Identify which cell holds the provided text, then report its [X, Y] central coordinate. 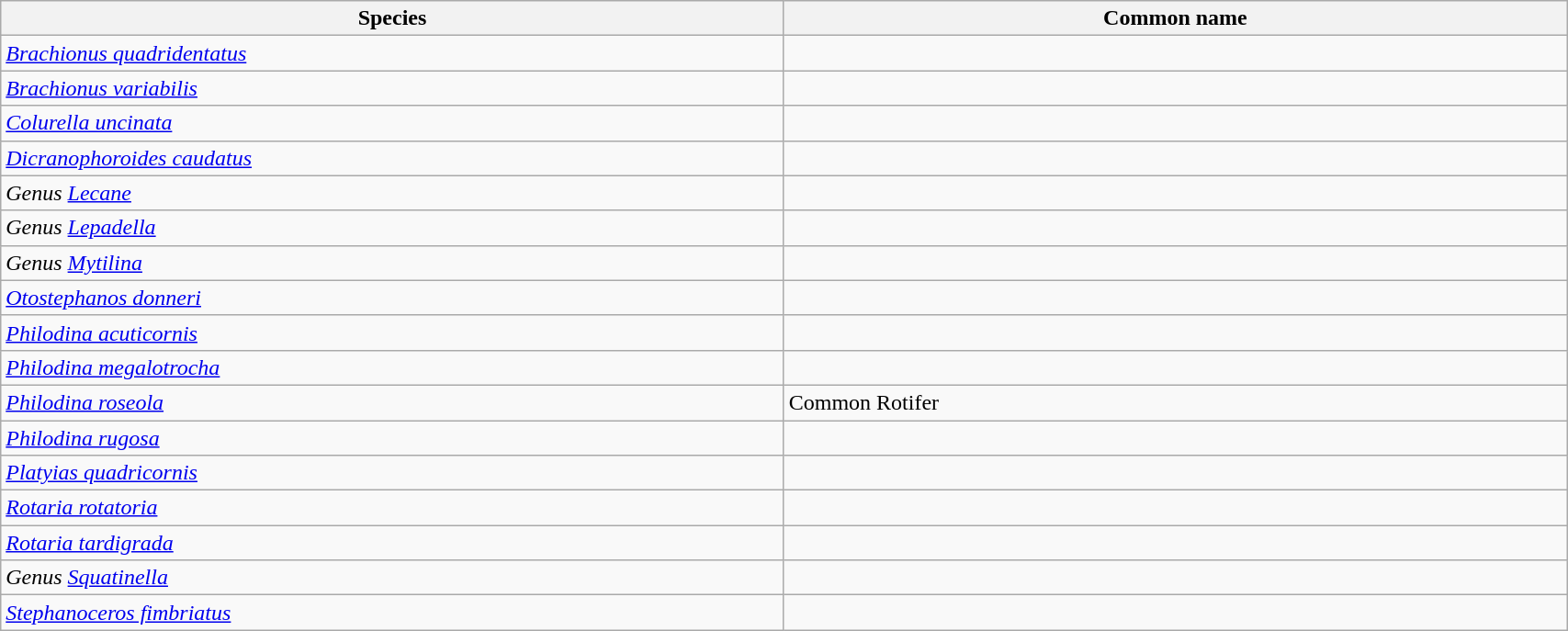
Common name [1175, 18]
Species [392, 18]
Rotaria rotatoria [392, 508]
Colurella uncinata [392, 123]
Brachionus variabilis [392, 88]
Genus Lecane [392, 193]
Otostephanos donneri [392, 298]
Platyias quadricornis [392, 473]
Philodina acuticornis [392, 332]
Brachionus quadridentatus [392, 53]
Genus Lepadella [392, 228]
Philodina roseola [392, 402]
Genus Squatinella [392, 578]
Dicranophoroides caudatus [392, 158]
Genus Mytilina [392, 263]
Stephanoceros fimbriatus [392, 613]
Rotaria tardigrada [392, 543]
Philodina rugosa [392, 438]
Common Rotifer [1175, 402]
Philodina megalotrocha [392, 367]
